Detect which cell encompasses the target text, then output its [X, Y] center coordinate. 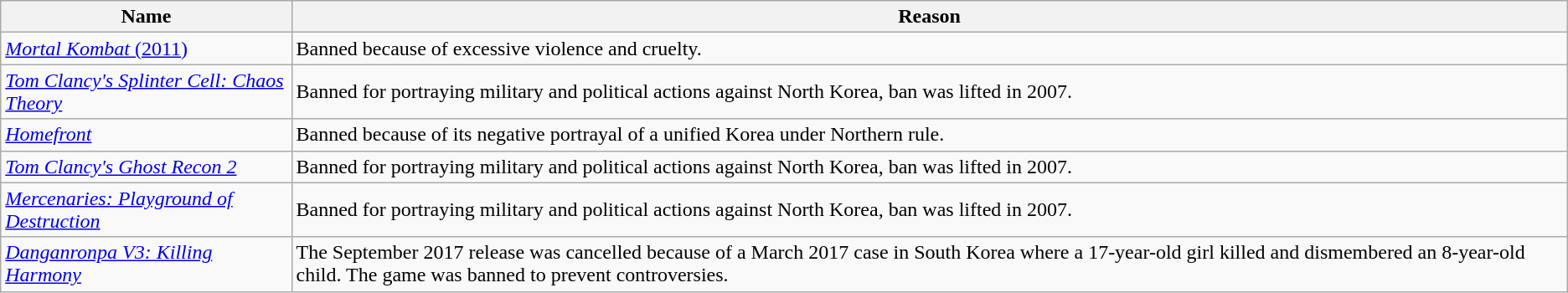
Danganronpa V3: Killing Harmony [146, 265]
Banned because of its negative portrayal of a unified Korea under Northern rule. [930, 135]
Tom Clancy's Ghost Recon 2 [146, 167]
Mercenaries: Playground of Destruction [146, 209]
Name [146, 17]
Mortal Kombat (2011) [146, 49]
Tom Clancy's Splinter Cell: Chaos Theory [146, 92]
Banned because of excessive violence and cruelty. [930, 49]
Reason [930, 17]
Homefront [146, 135]
